Output the (x, y) coordinate of the center of the cell containing the given text.  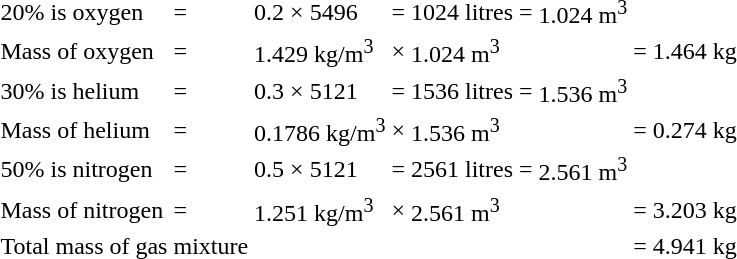
1.251 kg/m3 (320, 209)
1.429 kg/m3 (320, 51)
1.024 m3 (462, 51)
2561 litres (462, 170)
0.5 × 5121 (320, 170)
1536 litres (462, 91)
0.1786 kg/m3 (320, 130)
0.3 × 5121 (320, 91)
